Return (X, Y) of the center of cell containing provided text 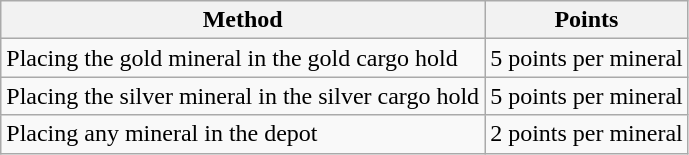
Points (587, 20)
Placing the gold mineral in the gold cargo hold (243, 58)
Placing the silver mineral in the silver cargo hold (243, 96)
Method (243, 20)
2 points per mineral (587, 134)
Placing any mineral in the depot (243, 134)
